Provide the [X, Y] coordinate of the cell's center where the given text is located.  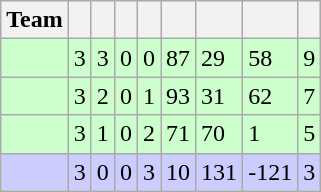
131 [220, 172]
9 [310, 58]
5 [310, 134]
31 [220, 96]
71 [178, 134]
93 [178, 96]
Team [35, 20]
-121 [270, 172]
29 [220, 58]
87 [178, 58]
58 [270, 58]
7 [310, 96]
62 [270, 96]
10 [178, 172]
70 [220, 134]
